Pinpoint the cell where the given text exists, returning its [x, y] midpoint coordinate. 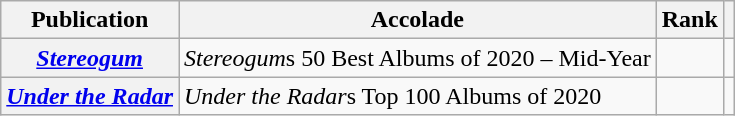
Rank [690, 20]
Under the Radars Top 100 Albums of 2020 [417, 96]
Publication [90, 20]
Accolade [417, 20]
Stereogums 50 Best Albums of 2020 – Mid-Year [417, 58]
Stereogum [90, 58]
Under the Radar [90, 96]
